Search for the cell housing the specified text and yield its (X, Y) center coordinate. 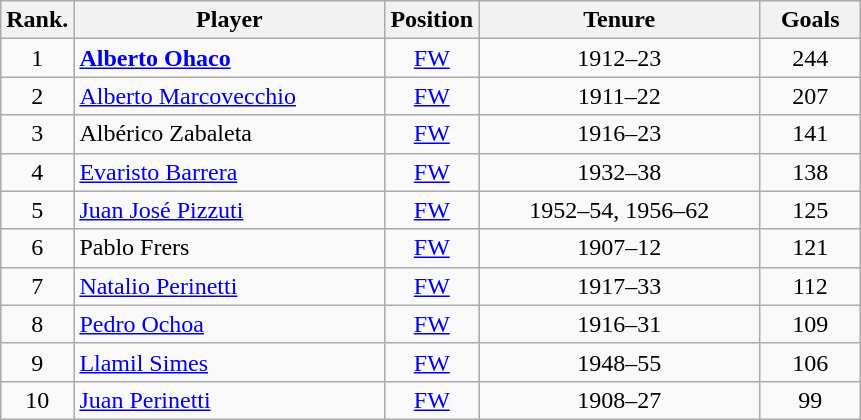
109 (810, 324)
1948–55 (620, 362)
1916–31 (620, 324)
125 (810, 210)
Juan José Pizzuti (230, 210)
6 (38, 248)
Rank. (38, 20)
Player (230, 20)
1932–38 (620, 172)
Tenure (620, 20)
9 (38, 362)
8 (38, 324)
121 (810, 248)
Alberto Ohaco (230, 58)
141 (810, 134)
5 (38, 210)
Albérico Zabaleta (230, 134)
1 (38, 58)
Pablo Frers (230, 248)
112 (810, 286)
1952–54, 1956–62 (620, 210)
1917–33 (620, 286)
138 (810, 172)
Juan Perinetti (230, 400)
10 (38, 400)
1907–12 (620, 248)
Position (432, 20)
Alberto Marcovecchio (230, 96)
106 (810, 362)
1908–27 (620, 400)
Goals (810, 20)
Evaristo Barrera (230, 172)
207 (810, 96)
Pedro Ochoa (230, 324)
1911–22 (620, 96)
1912–23 (620, 58)
3 (38, 134)
Natalio Perinetti (230, 286)
Llamil Simes (230, 362)
4 (38, 172)
1916–23 (620, 134)
7 (38, 286)
2 (38, 96)
244 (810, 58)
99 (810, 400)
